Scan for the cell matching the given text and deliver its [X, Y] coordinate at center. 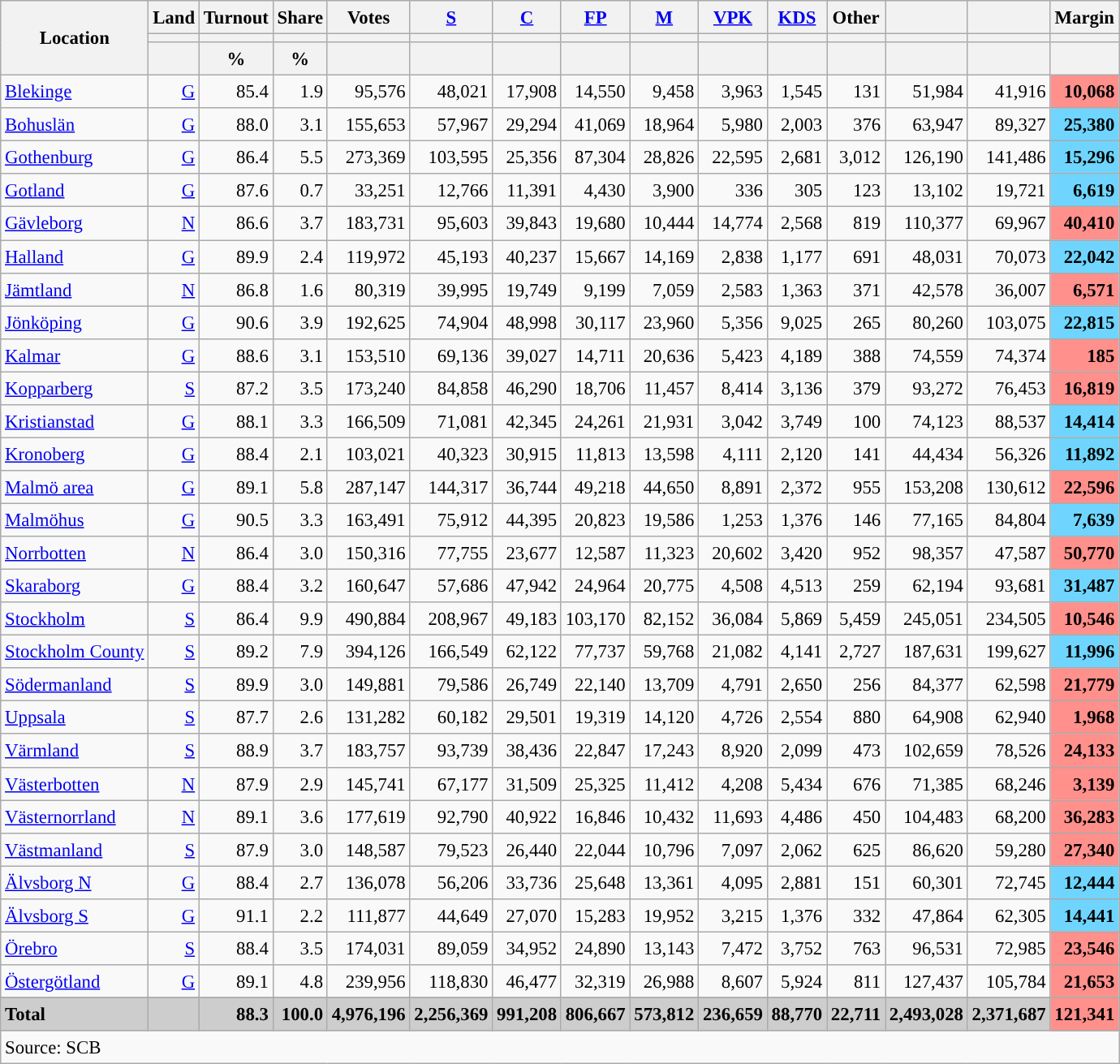
151 [856, 883]
19,319 [596, 717]
149,881 [368, 685]
12,766 [451, 190]
13,598 [664, 454]
19,586 [664, 519]
5,869 [797, 618]
60,182 [451, 717]
3,420 [797, 554]
5.8 [300, 487]
88.9 [235, 752]
Turnout [235, 18]
371 [856, 289]
676 [856, 784]
104,483 [927, 816]
59,768 [664, 653]
18,964 [664, 125]
1.9 [300, 93]
141,486 [1009, 157]
819 [856, 224]
90.6 [235, 323]
573,812 [664, 1014]
62,598 [1009, 685]
Örebro [75, 948]
27,070 [528, 915]
2.6 [300, 717]
5.5 [300, 157]
40,922 [528, 816]
2.2 [300, 915]
4,726 [734, 717]
87.2 [235, 388]
13,709 [664, 685]
22,044 [596, 849]
123 [856, 190]
Margin [1084, 18]
955 [856, 487]
18,706 [596, 388]
100 [856, 422]
68,200 [1009, 816]
22,140 [596, 685]
M [664, 18]
15,283 [596, 915]
11,323 [664, 554]
185 [1084, 355]
450 [856, 816]
19,721 [1009, 190]
3,042 [734, 422]
3,136 [797, 388]
5,423 [734, 355]
1,968 [1084, 717]
86,620 [927, 849]
86.8 [235, 289]
14,774 [734, 224]
98,357 [927, 554]
208,967 [451, 618]
Värmland [75, 752]
105,784 [1009, 982]
2,727 [856, 653]
Kristianstad [75, 422]
110,377 [927, 224]
2,650 [797, 685]
77,165 [927, 519]
3,963 [734, 93]
28,826 [664, 157]
42,345 [528, 422]
46,290 [528, 388]
21,082 [734, 653]
8,414 [734, 388]
84,377 [927, 685]
16,846 [596, 816]
14,711 [596, 355]
77,737 [596, 653]
259 [856, 586]
34,952 [528, 948]
273,369 [368, 157]
40,410 [1084, 224]
44,649 [451, 915]
146 [856, 519]
C [528, 18]
24,133 [1084, 752]
2,881 [797, 883]
26,440 [528, 849]
763 [856, 948]
95,603 [451, 224]
74,559 [927, 355]
3,752 [797, 948]
150,316 [368, 554]
44,650 [664, 487]
103,021 [368, 454]
183,757 [368, 752]
36,744 [528, 487]
9,458 [664, 93]
10,546 [1084, 618]
2,681 [797, 157]
1.6 [300, 289]
42,578 [927, 289]
7,097 [734, 849]
40,237 [528, 256]
2,256,369 [451, 1014]
20,823 [596, 519]
89.2 [235, 653]
15,296 [1084, 157]
69,136 [451, 355]
78,526 [1009, 752]
10,796 [664, 849]
11,892 [1084, 454]
36,007 [1009, 289]
14,120 [664, 717]
Skaraborg [75, 586]
100.0 [300, 1014]
56,206 [451, 883]
74,374 [1009, 355]
49,183 [528, 618]
20,602 [734, 554]
40,323 [451, 454]
56,326 [1009, 454]
Norrbotten [75, 554]
14,441 [1084, 915]
62,122 [528, 653]
72,985 [1009, 948]
10,432 [664, 816]
2,062 [797, 849]
95,576 [368, 93]
96,531 [927, 948]
84,858 [451, 388]
88.1 [235, 422]
25,380 [1084, 125]
77,755 [451, 554]
3,012 [856, 157]
490,884 [368, 618]
45,193 [451, 256]
10,068 [1084, 93]
25,356 [528, 157]
9,025 [797, 323]
24,890 [596, 948]
22,847 [596, 752]
39,843 [528, 224]
48,998 [528, 323]
256 [856, 685]
22,711 [856, 1014]
12,587 [596, 554]
0.7 [300, 190]
166,509 [368, 422]
952 [856, 554]
68,246 [1009, 784]
2,583 [734, 289]
131 [856, 93]
27,340 [1084, 849]
FP [596, 18]
145,741 [368, 784]
11,693 [734, 816]
1,177 [797, 256]
17,243 [664, 752]
57,967 [451, 125]
11,412 [664, 784]
2.1 [300, 454]
6,619 [1084, 190]
20,775 [664, 586]
Gothenburg [75, 157]
11,996 [1084, 653]
155,653 [368, 125]
44,395 [528, 519]
22,042 [1084, 256]
47,587 [1009, 554]
21,779 [1084, 685]
2,120 [797, 454]
8,607 [734, 982]
119,972 [368, 256]
305 [797, 190]
183,731 [368, 224]
991,208 [528, 1014]
811 [856, 982]
31,487 [1084, 586]
87,304 [596, 157]
33,736 [528, 883]
62,940 [1009, 717]
192,625 [368, 323]
46,477 [528, 982]
79,586 [451, 685]
2,568 [797, 224]
11,813 [596, 454]
29,294 [528, 125]
13,143 [664, 948]
Malmö area [75, 487]
3.2 [300, 586]
87.6 [235, 190]
3,749 [797, 422]
32,319 [596, 982]
3.6 [300, 816]
57,686 [451, 586]
Gävleborg [75, 224]
14,550 [596, 93]
Jämtland [75, 289]
239,956 [368, 982]
48,031 [927, 256]
24,964 [596, 586]
Älvsborg S [75, 915]
VPK [734, 18]
166,549 [451, 653]
103,595 [451, 157]
25,325 [596, 784]
19,680 [596, 224]
25,648 [596, 883]
Kalmar [75, 355]
80,319 [368, 289]
625 [856, 849]
70,073 [1009, 256]
75,912 [451, 519]
473 [856, 752]
Gotland [75, 190]
79,523 [451, 849]
86.6 [235, 224]
44,434 [927, 454]
3,215 [734, 915]
2.4 [300, 256]
Malmöhus [75, 519]
71,081 [451, 422]
13,361 [664, 883]
5,434 [797, 784]
5,356 [734, 323]
127,437 [927, 982]
Source: SCB [560, 1047]
Älvsborg N [75, 883]
69,967 [1009, 224]
16,819 [1084, 388]
74,904 [451, 323]
21,931 [664, 422]
39,995 [451, 289]
Total [75, 1014]
102,659 [927, 752]
19,749 [528, 289]
187,631 [927, 653]
2,554 [797, 717]
1,253 [734, 519]
62,194 [927, 586]
2,003 [797, 125]
880 [856, 717]
3,900 [664, 190]
2,372 [797, 487]
4,208 [734, 784]
Västerbotten [75, 784]
87.7 [235, 717]
63,947 [927, 125]
103,075 [1009, 323]
3.9 [300, 323]
379 [856, 388]
11,391 [528, 190]
59,280 [1009, 849]
36,084 [734, 618]
388 [856, 355]
8,920 [734, 752]
31,509 [528, 784]
60,301 [927, 883]
4,486 [797, 816]
72,745 [1009, 883]
160,647 [368, 586]
Västmanland [75, 849]
141 [856, 454]
173,240 [368, 388]
4,513 [797, 586]
14,169 [664, 256]
Land [174, 18]
24,261 [596, 422]
21,653 [1084, 982]
153,208 [927, 487]
26,749 [528, 685]
36,283 [1084, 816]
90.5 [235, 519]
Stockholm County [75, 653]
7.9 [300, 653]
71,385 [927, 784]
4,095 [734, 883]
234,505 [1009, 618]
4,508 [734, 586]
12,444 [1084, 883]
22,815 [1084, 323]
136,078 [368, 883]
17,908 [528, 93]
88,770 [797, 1014]
47,864 [927, 915]
38,436 [528, 752]
Östergötland [75, 982]
Location [75, 38]
Blekinge [75, 93]
41,069 [596, 125]
80,260 [927, 323]
88.3 [235, 1014]
Jönköping [75, 323]
Votes [368, 18]
1,545 [797, 93]
2,493,028 [927, 1014]
199,627 [1009, 653]
23,677 [528, 554]
30,117 [596, 323]
33,251 [368, 190]
74,123 [927, 422]
148,587 [368, 849]
Halland [75, 256]
144,317 [451, 487]
39,027 [528, 355]
76,453 [1009, 388]
9.9 [300, 618]
Kronoberg [75, 454]
287,147 [368, 487]
5,924 [797, 982]
62,305 [1009, 915]
394,126 [368, 653]
88,537 [1009, 422]
89,059 [451, 948]
153,510 [368, 355]
376 [856, 125]
26,988 [664, 982]
Bohuslän [75, 125]
2,838 [734, 256]
1,363 [797, 289]
67,177 [451, 784]
22,595 [734, 157]
174,031 [368, 948]
130,612 [1009, 487]
691 [856, 256]
5,980 [734, 125]
Södermanland [75, 685]
93,739 [451, 752]
7,472 [734, 948]
126,190 [927, 157]
9,199 [596, 289]
88.0 [235, 125]
Kopparberg [75, 388]
88.6 [235, 355]
64,908 [927, 717]
336 [734, 190]
8,891 [734, 487]
4,111 [734, 454]
245,051 [927, 618]
4,976,196 [368, 1014]
47,942 [528, 586]
91.1 [235, 915]
89,327 [1009, 125]
51,984 [927, 93]
118,830 [451, 982]
82,152 [664, 618]
84,804 [1009, 519]
Share [300, 18]
50,770 [1084, 554]
29,501 [528, 717]
14,414 [1084, 422]
3,139 [1084, 784]
806,667 [596, 1014]
48,021 [451, 93]
85.4 [235, 93]
10,444 [664, 224]
131,282 [368, 717]
49,218 [596, 487]
15,667 [596, 256]
111,877 [368, 915]
KDS [797, 18]
41,916 [1009, 93]
Other [856, 18]
2,371,687 [1009, 1014]
7,639 [1084, 519]
4.8 [300, 982]
163,491 [368, 519]
2,099 [797, 752]
Västernorrland [75, 816]
5,459 [856, 618]
23,960 [664, 323]
6,571 [1084, 289]
20,636 [664, 355]
22,596 [1084, 487]
93,681 [1009, 586]
30,915 [528, 454]
236,659 [734, 1014]
103,170 [596, 618]
7,059 [664, 289]
4,141 [797, 653]
19,952 [664, 915]
Stockholm [75, 618]
92,790 [451, 816]
2.9 [300, 784]
2.7 [300, 883]
265 [856, 323]
177,619 [368, 816]
Uppsala [75, 717]
93,272 [927, 388]
4,430 [596, 190]
13,102 [927, 190]
4,791 [734, 685]
4,189 [797, 355]
121,341 [1084, 1014]
332 [856, 915]
11,457 [664, 388]
23,546 [1084, 948]
